Capture the cell that displays the provided text and extract its (X, Y) central coordinate. 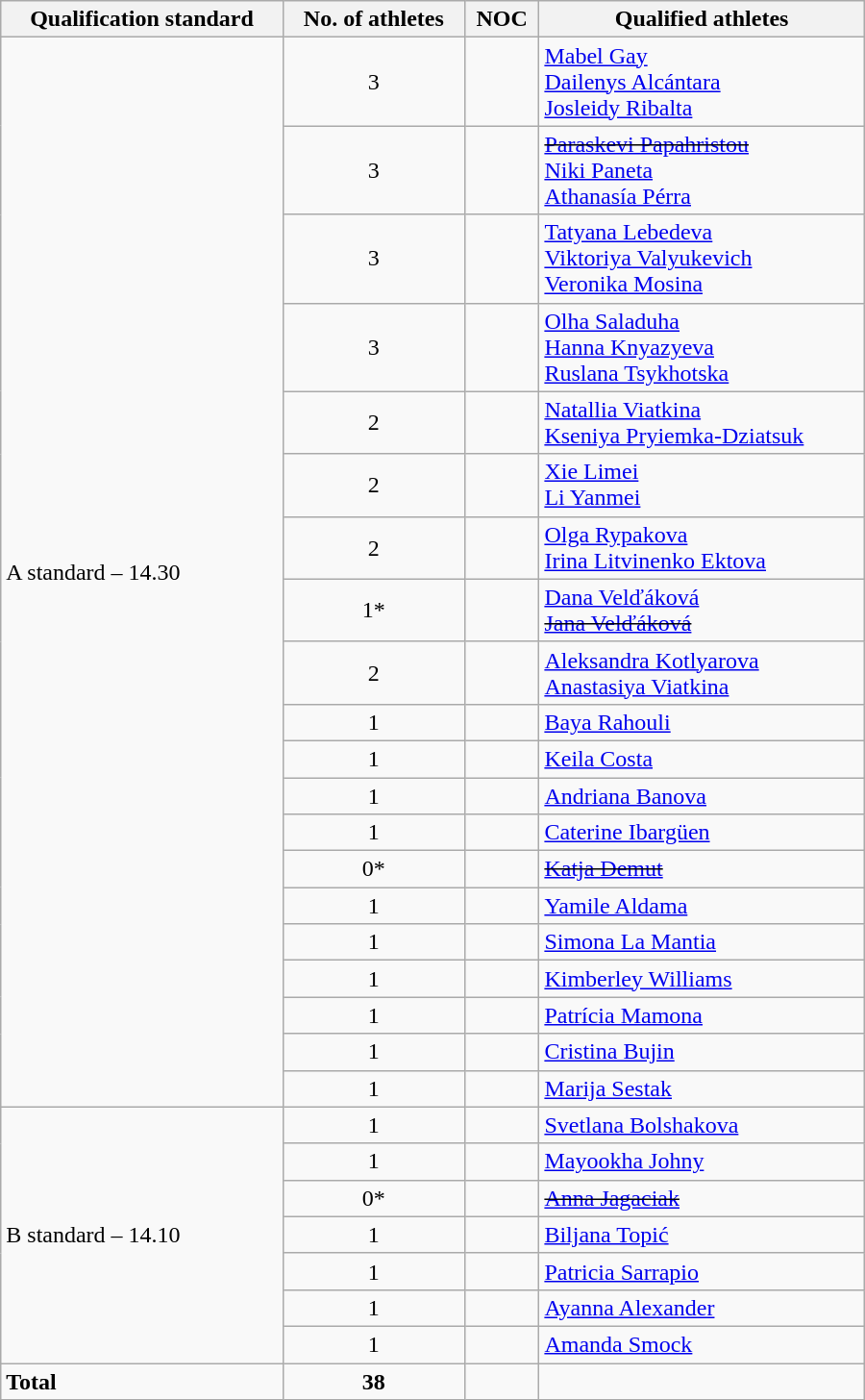
1* (373, 610)
Dana VelďákováJana Velďáková (702, 610)
Cristina Bujin (702, 1052)
Svetlana Bolshakova (702, 1125)
Xie LimeiLi Yanmei (702, 485)
B standard – 14.10 (142, 1235)
Amanda Smock (702, 1344)
Qualified athletes (702, 19)
No. of athletes (373, 19)
Paraskevi PapahristouNiki PanetaAthanasía Pérra (702, 170)
Baya Rahouli (702, 722)
Simona La Mantia (702, 942)
Patricia Sarrapio (702, 1271)
Yamile Aldama (702, 906)
Mayookha Johny (702, 1162)
38 (373, 1382)
Caterine Ibargüen (702, 833)
Marija Sestak (702, 1088)
Natallia ViatkinaKseniya Pryiemka-Dziatsuk (702, 423)
A standard – 14.30 (142, 572)
Katja Demut (702, 869)
Qualification standard (142, 19)
Keila Costa (702, 759)
Biljana Topić (702, 1235)
Mabel GayDailenys AlcántaraJosleidy Ribalta (702, 82)
Andriana Banova (702, 795)
Tatyana LebedevaViktoriya ValyukevichVeronika Mosina (702, 259)
Olha SaladuhaHanna KnyazyevaRuslana Tsykhotska (702, 347)
NOC (502, 19)
Anna Jagaciak (702, 1198)
Ayanna Alexander (702, 1308)
Patrícia Mamona (702, 1015)
Kimberley Williams (702, 979)
Olga RypakovaIrina Litvinenko Ektova (702, 548)
Total (142, 1382)
Aleksandra KotlyarovaAnastasiya Viatkina (702, 673)
